Extract the [X, Y] coordinate from the center of the cell holding the provided text.  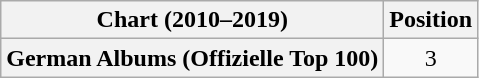
Chart (2010–2019) [192, 20]
3 [431, 58]
Position [431, 20]
German Albums (Offizielle Top 100) [192, 58]
